Pinpoint the cell where the given text exists, returning its (X, Y) midpoint coordinate. 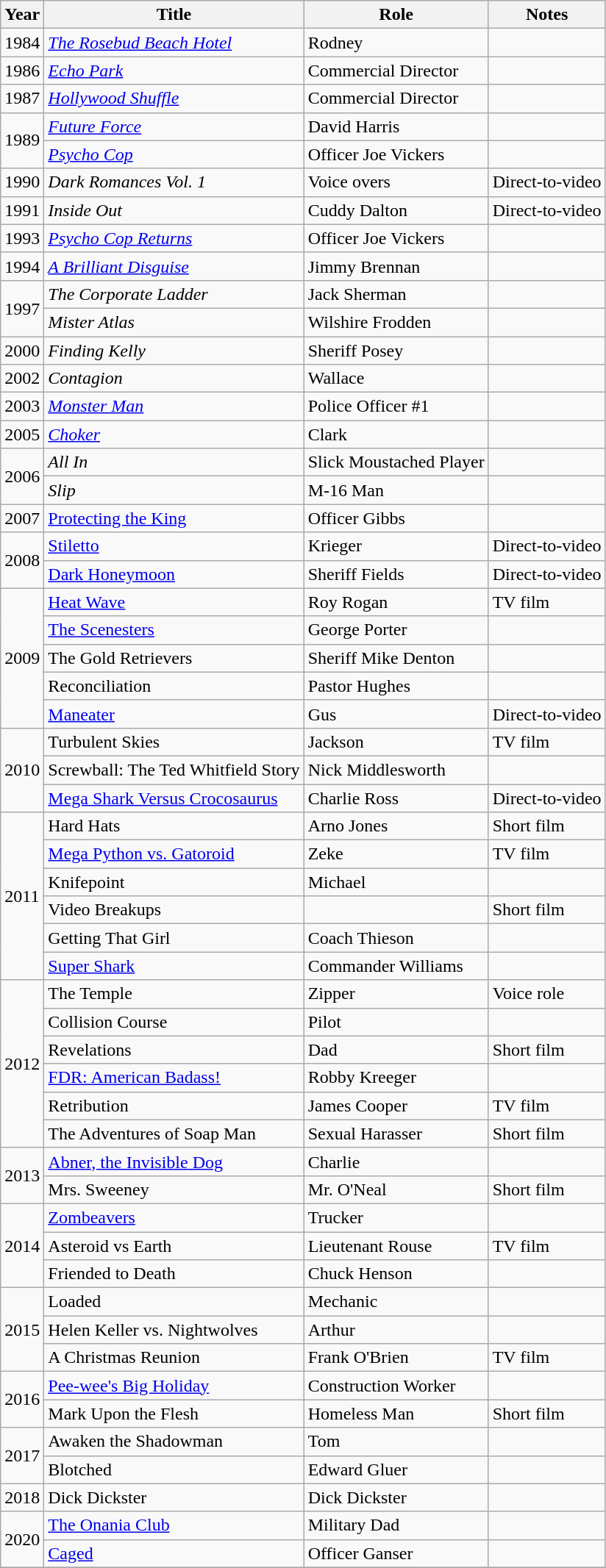
Retribution (174, 1106)
2012 (22, 1064)
Arthur (396, 1330)
All In (174, 462)
Edward Gluer (396, 1469)
Michael (396, 882)
Dark Romances Vol. 1 (174, 182)
Blotched (174, 1469)
Super Shark (174, 966)
1987 (22, 99)
Sheriff Mike Denton (396, 658)
Knifepoint (174, 882)
Caged (174, 1553)
Police Officer #1 (396, 407)
Homeless Man (396, 1414)
2016 (22, 1400)
2013 (22, 1175)
Choker (174, 434)
2017 (22, 1456)
Mechanic (396, 1302)
Robby Kreeger (396, 1078)
Roy Rogan (396, 602)
Abner, the Invisible Dog (174, 1161)
Military Dad (396, 1525)
Video Breakups (174, 910)
Voice role (547, 994)
Mr. O'Neal (396, 1189)
Title (174, 15)
The Adventures of Soap Man (174, 1134)
Pee-wee's Big Holiday (174, 1386)
Jackson (396, 742)
The Rosebud Beach Hotel (174, 43)
Year (22, 15)
Clark (396, 434)
A Christmas Reunion (174, 1358)
Monster Man (174, 407)
1989 (22, 140)
Asteroid vs Earth (174, 1246)
Revelations (174, 1050)
The Onania Club (174, 1525)
Screwball: The Ted Whitfield Story (174, 770)
Inside Out (174, 210)
Lieutenant Rouse (396, 1246)
1986 (22, 71)
2005 (22, 434)
Rodney (396, 43)
Arno Jones (396, 826)
Pilot (396, 1022)
Hollywood Shuffle (174, 99)
2018 (22, 1497)
Wilshire Frodden (396, 322)
Nick Middlesworth (396, 770)
FDR: American Badass! (174, 1078)
2009 (22, 658)
Psycho Cop Returns (174, 238)
Future Force (174, 126)
Dad (396, 1050)
Zeke (396, 854)
Dark Honeymoon (174, 574)
Charlie Ross (396, 798)
1994 (22, 266)
Slick Moustached Player (396, 462)
Wallace (396, 379)
Sexual Harasser (396, 1134)
Trucker (396, 1217)
2002 (22, 379)
Coach Thieson (396, 938)
Zipper (396, 994)
2003 (22, 407)
Contagion (174, 379)
Stiletto (174, 546)
The Corporate Ladder (174, 294)
Voice overs (396, 182)
Mrs. Sweeney (174, 1189)
Commander Williams (396, 966)
Mister Atlas (174, 322)
Sheriff Posey (396, 351)
Zombeavers (174, 1217)
Cuddy Dalton (396, 210)
Notes (547, 15)
Reconciliation (174, 686)
James Cooper (396, 1106)
David Harris (396, 126)
Chuck Henson (396, 1274)
Tom (396, 1442)
Helen Keller vs. Nightwolves (174, 1330)
Slip (174, 490)
The Scenesters (174, 630)
Frank O'Brien (396, 1358)
2011 (22, 896)
2014 (22, 1245)
Pastor Hughes (396, 686)
Loaded (174, 1302)
Mark Upon the Flesh (174, 1414)
Echo Park (174, 71)
Charlie (396, 1161)
1991 (22, 210)
Jack Sherman (396, 294)
Sheriff Fields (396, 574)
The Temple (174, 994)
Gus (396, 714)
1984 (22, 43)
Officer Ganser (396, 1553)
2007 (22, 518)
Jimmy Brennan (396, 266)
Awaken the Shadowman (174, 1442)
Officer Gibbs (396, 518)
1990 (22, 182)
Maneater (174, 714)
George Porter (396, 630)
Protecting the King (174, 518)
Collision Course (174, 1022)
1997 (22, 308)
2010 (22, 770)
2006 (22, 476)
M-16 Man (396, 490)
Role (396, 15)
Construction Worker (396, 1386)
Mega Shark Versus Crocosaurus (174, 798)
Getting That Girl (174, 938)
1993 (22, 238)
Hard Hats (174, 826)
A Brilliant Disguise (174, 266)
2008 (22, 560)
Psycho Cop (174, 154)
2020 (22, 1539)
2000 (22, 351)
Turbulent Skies (174, 742)
Krieger (396, 546)
Finding Kelly (174, 351)
2015 (22, 1330)
Friended to Death (174, 1274)
Heat Wave (174, 602)
Mega Python vs. Gatoroid (174, 854)
The Gold Retrievers (174, 658)
